Find where the given text appears and provide that cell's center as (x, y) coordinate. 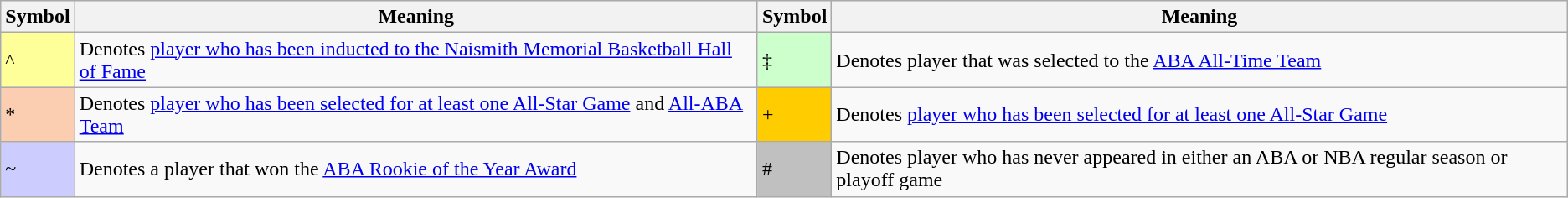
Denotes player who has been selected for at least one All-Star Game (1199, 114)
Denotes player that was selected to the ABA All-Time Team (1199, 60)
# (794, 169)
~ (38, 169)
‡ (794, 60)
^ (38, 60)
Denotes player who has been selected for at least one All-Star Game and All-ABA Team (415, 114)
+ (794, 114)
Denotes player who has been inducted to the Naismith Memorial Basketball Hall of Fame (415, 60)
Denotes a player that won the ABA Rookie of the Year Award (415, 169)
* (38, 114)
Denotes player who has never appeared in either an ABA or NBA regular season or playoff game (1199, 169)
